Identify which cell holds the provided text, then report its (X, Y) central coordinate. 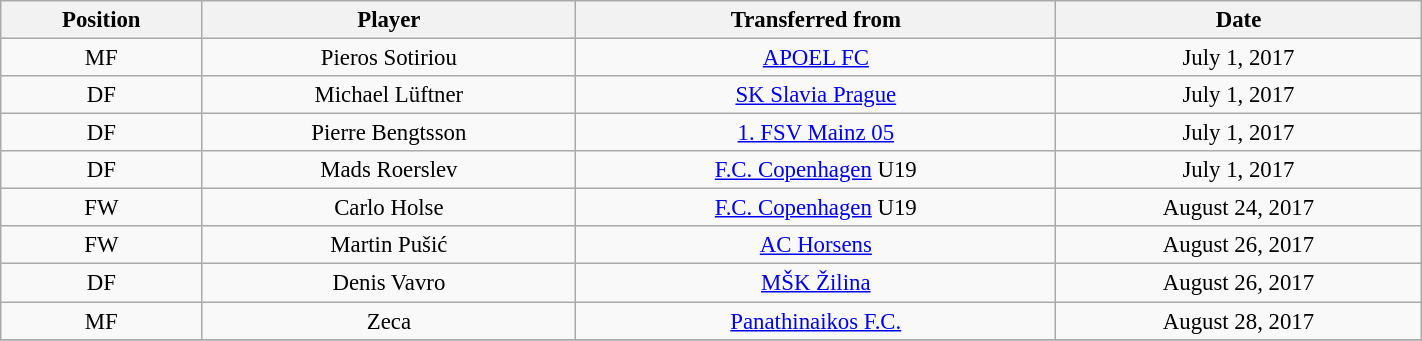
Michael Lüftner (389, 95)
Martin Pušić (389, 245)
Mads Roerslev (389, 170)
Date (1239, 20)
Pierre Bengtsson (389, 133)
Denis Vavro (389, 283)
AC Horsens (816, 245)
MŠK Žilina (816, 283)
Pieros Sotiriou (389, 58)
August 28, 2017 (1239, 321)
Transferred from (816, 20)
Panathinaikos F.C. (816, 321)
SK Slavia Prague (816, 95)
Player (389, 20)
Zeca (389, 321)
1. FSV Mainz 05 (816, 133)
Position (102, 20)
August 24, 2017 (1239, 208)
APOEL FC (816, 58)
Carlo Holse (389, 208)
